Search for the cell housing the specified text and yield its [X, Y] center coordinate. 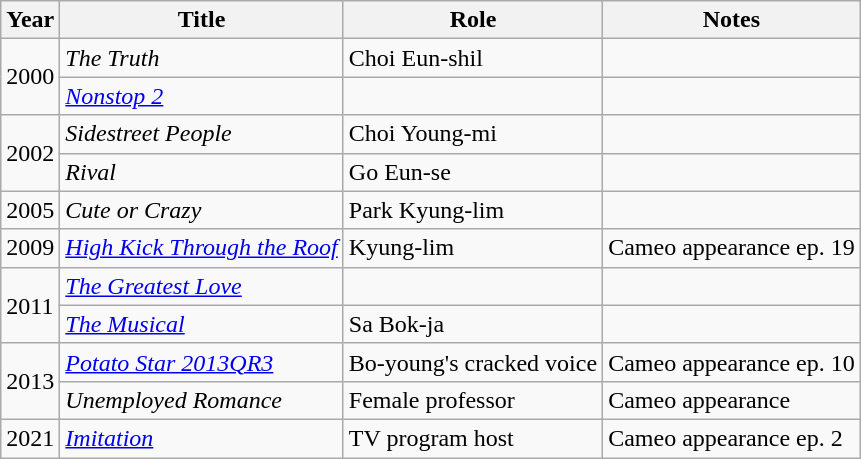
Role [472, 20]
2011 [30, 305]
Potato Star 2013QR3 [202, 362]
Year [30, 20]
Imitation [202, 438]
Kyung-lim [472, 248]
Cameo appearance ep. 2 [732, 438]
The Musical [202, 324]
High Kick Through the Roof [202, 248]
2021 [30, 438]
Female professor [472, 400]
The Greatest Love [202, 286]
2005 [30, 210]
Sidestreet People [202, 134]
Rival [202, 172]
2013 [30, 381]
Nonstop 2 [202, 96]
Unemployed Romance [202, 400]
Title [202, 20]
Notes [732, 20]
2002 [30, 153]
Cute or Crazy [202, 210]
The Truth [202, 58]
Bo-young's cracked voice [472, 362]
Go Eun-se [472, 172]
Park Kyung-lim [472, 210]
TV program host [472, 438]
Cameo appearance ep. 10 [732, 362]
2000 [30, 77]
2009 [30, 248]
Sa Bok-ja [472, 324]
Cameo appearance ep. 19 [732, 248]
Choi Young-mi [472, 134]
Cameo appearance [732, 400]
Choi Eun-shil [472, 58]
